Search for the cell housing the specified text and yield its (X, Y) center coordinate. 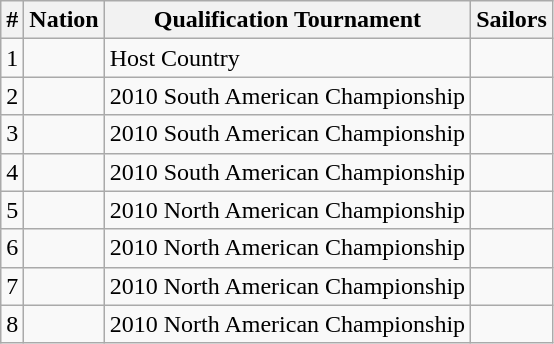
2 (12, 96)
6 (12, 248)
Sailors (512, 20)
4 (12, 172)
Nation (64, 20)
# (12, 20)
3 (12, 134)
Qualification Tournament (287, 20)
7 (12, 286)
1 (12, 58)
Host Country (287, 58)
5 (12, 210)
8 (12, 324)
